Provide the [x, y] coordinate of the cell's center where the given text is located.  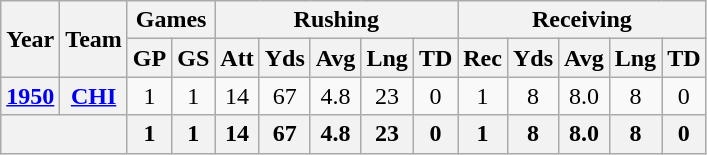
Year [30, 39]
Team [94, 39]
GS [194, 58]
Games [170, 20]
Rec [483, 58]
CHI [94, 96]
GP [149, 58]
1950 [30, 96]
Receiving [582, 20]
Att [237, 58]
Rushing [336, 20]
